From the cell containing the given text, extract its center point as (x, y) coordinate. 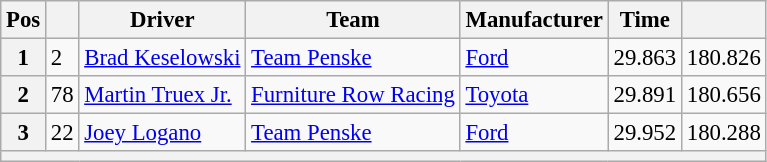
29.952 (644, 133)
1 (24, 58)
22 (62, 133)
3 (24, 133)
180.656 (724, 95)
Pos (24, 20)
Team (353, 20)
29.863 (644, 58)
29.891 (644, 95)
Time (644, 20)
180.826 (724, 58)
Toyota (534, 95)
Driver (162, 20)
180.288 (724, 133)
Brad Keselowski (162, 58)
78 (62, 95)
Manufacturer (534, 20)
Furniture Row Racing (353, 95)
Martin Truex Jr. (162, 95)
Joey Logano (162, 133)
